Return [X, Y] of the center of cell containing provided text 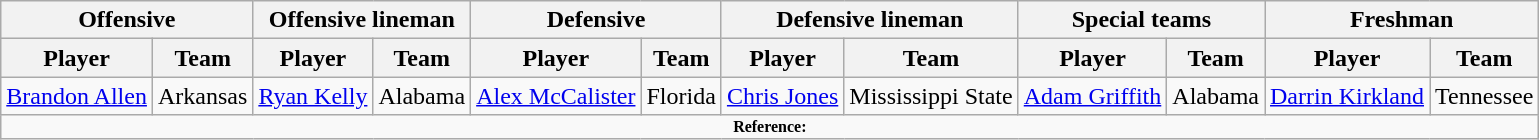
Chris Jones [782, 96]
Defensive lineman [870, 20]
Florida [681, 96]
Tennessee [1484, 96]
Offensive lineman [362, 20]
Darrin Kirkland [1346, 96]
Adam Griffith [1092, 96]
Arkansas [202, 96]
Brandon Allen [77, 96]
Reference: [770, 127]
Defensive [596, 20]
Freshman [1401, 20]
Alex McCalister [556, 96]
Mississippi State [931, 96]
Offensive [127, 20]
Special teams [1141, 20]
Ryan Kelly [313, 96]
